Locate the cell with the specified text and output its [x, y] center coordinate. 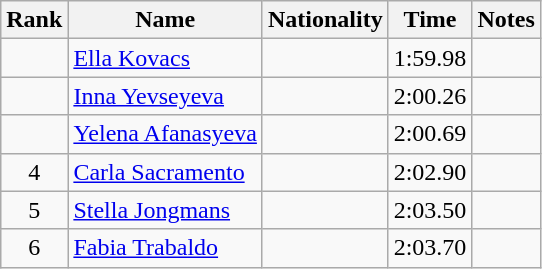
2:03.70 [430, 248]
Time [430, 20]
2:03.50 [430, 210]
Inna Yevseyeva [166, 96]
2:00.26 [430, 96]
5 [34, 210]
Nationality [325, 20]
6 [34, 248]
Notes [506, 20]
2:00.69 [430, 134]
1:59.98 [430, 58]
Name [166, 20]
4 [34, 172]
2:02.90 [430, 172]
Carla Sacramento [166, 172]
Stella Jongmans [166, 210]
Yelena Afanasyeva [166, 134]
Fabia Trabaldo [166, 248]
Rank [34, 20]
Ella Kovacs [166, 58]
